For the text-containing cell, return its midpoint in (x, y) coordinate format. 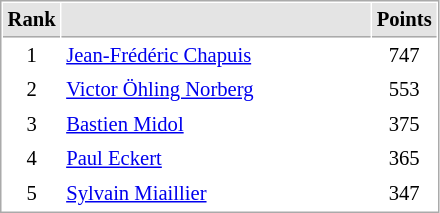
5 (32, 194)
4 (32, 158)
2 (32, 90)
747 (404, 56)
1 (32, 56)
553 (404, 90)
Points (404, 20)
Victor Öhling Norberg (216, 90)
347 (404, 194)
3 (32, 124)
Jean-Frédéric Chapuis (216, 56)
Paul Eckert (216, 158)
Bastien Midol (216, 124)
Sylvain Miaillier (216, 194)
365 (404, 158)
Rank (32, 20)
375 (404, 124)
